Provide the (x, y) coordinate of the cell's center where the given text is located.  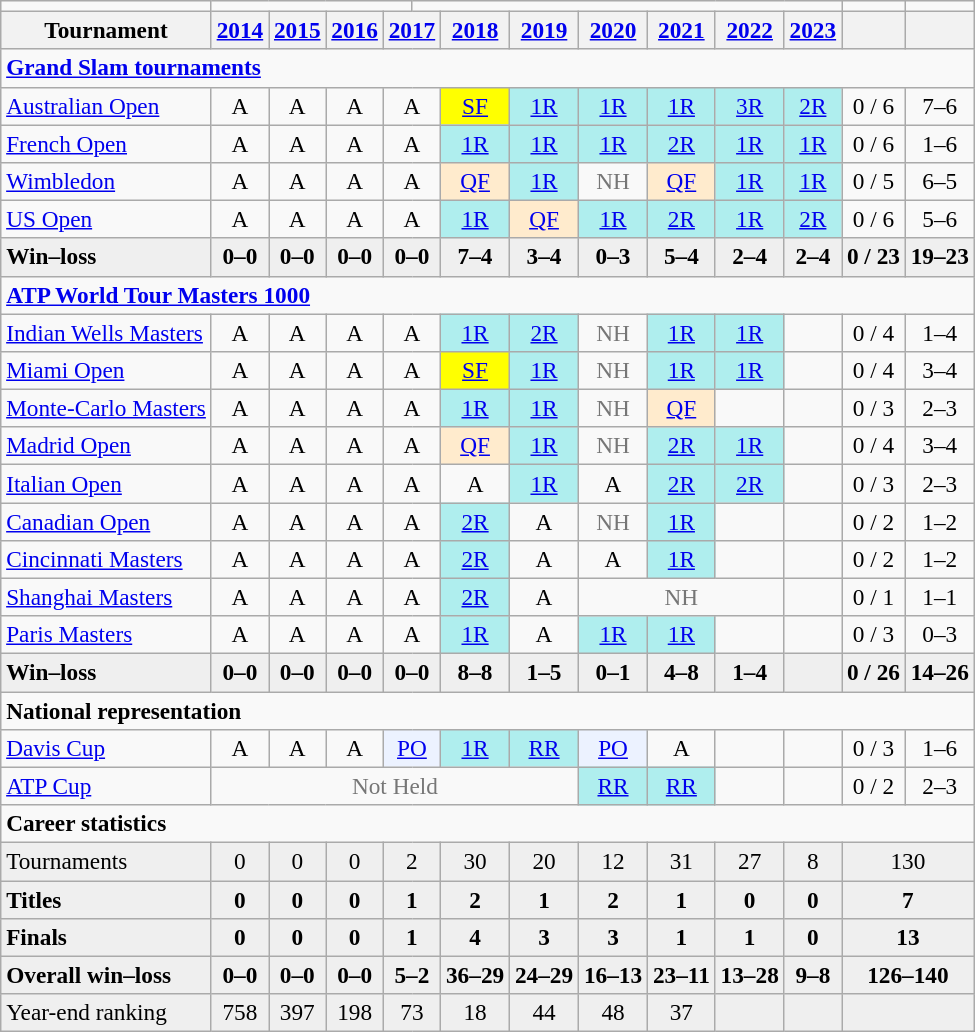
Cincinnati Masters (106, 559)
Italian Open (106, 483)
2022 (750, 30)
4–8 (682, 672)
Titles (106, 899)
0 / 1 (874, 597)
5–4 (682, 257)
7–6 (940, 106)
19–23 (940, 257)
2014 (240, 30)
US Open (106, 219)
6–5 (940, 181)
27 (750, 861)
18 (476, 1012)
1–5 (544, 672)
Finals (106, 937)
397 (298, 1012)
0 / 5 (874, 181)
44 (544, 1012)
9–8 (812, 975)
7 (908, 899)
8 (812, 861)
National representation (488, 710)
Year-end ranking (106, 1012)
16–13 (614, 975)
20 (544, 861)
0 / 26 (874, 672)
23–11 (682, 975)
French Open (106, 143)
Canadian Open (106, 521)
126–140 (908, 975)
12 (614, 861)
ATP World Tour Masters 1000 (488, 295)
14–26 (940, 672)
Wimbledon (106, 181)
Indian Wells Masters (106, 332)
73 (412, 1012)
ATP Cup (106, 786)
198 (354, 1012)
1–1 (940, 597)
13 (908, 937)
Madrid Open (106, 446)
36–29 (476, 975)
Davis Cup (106, 748)
48 (614, 1012)
Miami Open (106, 370)
24–29 (544, 975)
Monte-Carlo Masters (106, 408)
0 / 23 (874, 257)
Tournament (106, 30)
31 (682, 861)
Not Held (394, 786)
5–6 (940, 219)
5–2 (412, 975)
Paris Masters (106, 635)
3R (750, 106)
8–8 (476, 672)
2016 (354, 30)
2021 (682, 30)
2017 (412, 30)
30 (476, 861)
2015 (298, 30)
Grand Slam tournaments (488, 68)
0–1 (614, 672)
4 (476, 937)
Career statistics (488, 823)
Tournaments (106, 861)
Shanghai Masters (106, 597)
758 (240, 1012)
7–4 (476, 257)
2019 (544, 30)
13–28 (750, 975)
37 (682, 1012)
2023 (812, 30)
Australian Open (106, 106)
2020 (614, 30)
Overall win–loss (106, 975)
130 (908, 861)
2018 (476, 30)
